Scan for the cell matching the given text and deliver its [x, y] coordinate at center. 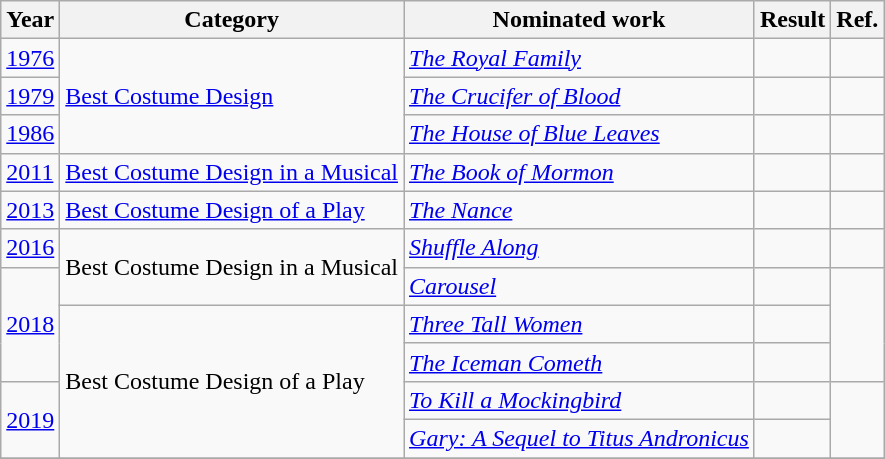
1976 [30, 58]
1986 [30, 134]
The House of Blue Leaves [580, 134]
Nominated work [580, 20]
Ref. [858, 20]
The Iceman Cometh [580, 362]
2018 [30, 324]
The Royal Family [580, 58]
2011 [30, 172]
Three Tall Women [580, 324]
Gary: A Sequel to Titus Andronicus [580, 438]
Year [30, 20]
Shuffle Along [580, 248]
The Nance [580, 210]
1979 [30, 96]
Carousel [580, 286]
Result [792, 20]
The Book of Mormon [580, 172]
To Kill a Mockingbird [580, 400]
Category [232, 20]
2016 [30, 248]
2019 [30, 419]
2013 [30, 210]
Best Costume Design [232, 96]
The Crucifer of Blood [580, 96]
